Output the (X, Y) coordinate of the center of the cell containing the given text.  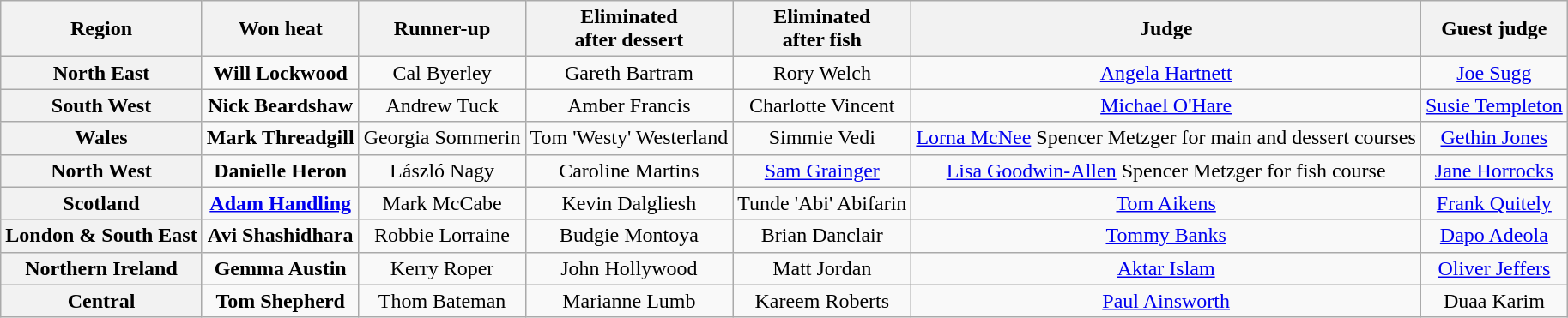
László Nagy (442, 171)
Judge (1166, 29)
Matt Jordan (822, 268)
Charlotte Vincent (822, 105)
Thom Bateman (442, 301)
South West (101, 105)
Robbie Lorraine (442, 236)
Michael O'Hare (1166, 105)
Angela Hartnett (1166, 73)
Tom 'Westy' Westerland (629, 138)
Won heat (280, 29)
Lorna McNee Spencer Metzger for main and dessert courses (1166, 138)
Marianne Lumb (629, 301)
Paul Ainsworth (1166, 301)
Gemma Austin (280, 268)
London & South East (101, 236)
Adam Handling (280, 203)
Region (101, 29)
Aktar Islam (1166, 268)
Kerry Roper (442, 268)
Jane Horrocks (1493, 171)
Lisa Goodwin-Allen Spencer Metzger for fish course (1166, 171)
Guest judge (1493, 29)
Gethin Jones (1493, 138)
Northern Ireland (101, 268)
Runner-up (442, 29)
Dapo Adeola (1493, 236)
Eliminatedafter dessert (629, 29)
Susie Templeton (1493, 105)
Tunde 'Abi' Abifarin (822, 203)
Eliminatedafter fish (822, 29)
Tom Shepherd (280, 301)
Joe Sugg (1493, 73)
Simmie Vedi (822, 138)
Nick Beardshaw (280, 105)
Cal Byerley (442, 73)
John Hollywood (629, 268)
North West (101, 171)
Scotland (101, 203)
Amber Francis (629, 105)
Mark McCabe (442, 203)
Rory Welch (822, 73)
Caroline Martins (629, 171)
Mark Threadgill (280, 138)
Tommy Banks (1166, 236)
Will Lockwood (280, 73)
Danielle Heron (280, 171)
North East (101, 73)
Oliver Jeffers (1493, 268)
Brian Danclair (822, 236)
Wales (101, 138)
Andrew Tuck (442, 105)
Frank Quitely (1493, 203)
Tom Aikens (1166, 203)
Avi Shashidhara (280, 236)
Duaa Karim (1493, 301)
Central (101, 301)
Sam Grainger (822, 171)
Gareth Bartram (629, 73)
Georgia Sommerin (442, 138)
Kareem Roberts (822, 301)
Budgie Montoya (629, 236)
Kevin Dalgliesh (629, 203)
